Provide the [x, y] coordinate of the cell's center where the given text is located.  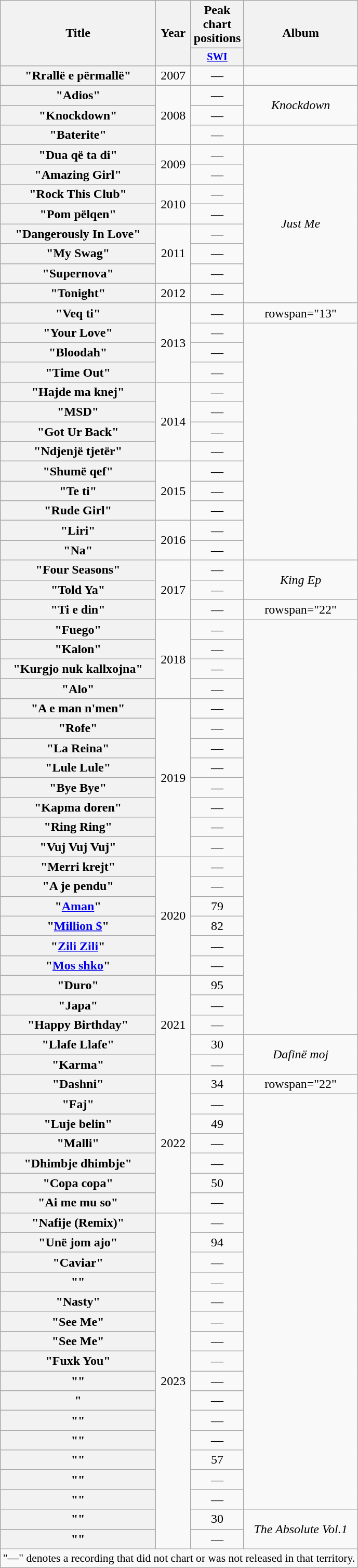
"Happy Birthday" [78, 1025]
"Supernova" [78, 273]
"Duro" [78, 985]
2008 [173, 115]
"MSD" [78, 412]
34 [217, 1084]
"Zili Zili" [78, 946]
"My Swag" [78, 254]
King Ep [300, 580]
"Rock This Club" [78, 194]
"Baterite" [78, 135]
"Kapma doren" [78, 807]
"Told Ya" [78, 590]
2021 [173, 1025]
"Dashni" [78, 1084]
2022 [173, 1144]
"Dua që ta di" [78, 155]
"Dangerously In Love" [78, 234]
50 [217, 1183]
"Bye Bye" [78, 788]
49 [217, 1124]
Peakchartpositions [217, 24]
Title [78, 33]
Dafinë moj [300, 1055]
"La Reina" [78, 748]
2011 [173, 254]
Knockdown [300, 105]
"Your Love" [78, 333]
"Karma" [78, 1065]
2020 [173, 916]
2015 [173, 491]
"Bloodah" [78, 352]
Year [173, 33]
"Dhimbje dhimbje" [78, 1163]
"Time Out" [78, 372]
2007 [173, 75]
"Nasty" [78, 1301]
"Fuego" [78, 629]
"Million $" [78, 926]
"Adios" [78, 96]
"—" denotes a recording that did not chart or was not released in that territory. [179, 1558]
"Fuxk You" [78, 1361]
94 [217, 1242]
"Lule Lule" [78, 768]
"Ai me mu so" [78, 1203]
"Vuj Vuj Vuj" [78, 847]
2019 [173, 777]
"Unë jom ajo" [78, 1242]
The Absolute Vol.1 [300, 1529]
95 [217, 985]
"Four Seasons" [78, 570]
"Kurgjo nuk kallxojna" [78, 669]
2010 [173, 204]
SWI [217, 57]
"Ndjenjë tjetër" [78, 451]
Just Me [300, 224]
"Tonight" [78, 293]
"Nafije (Remix)" [78, 1222]
"Ring Ring" [78, 827]
"Got Ur Back" [78, 432]
"Liri" [78, 530]
"Caviar" [78, 1262]
"Te ti" [78, 491]
"Aman" [78, 906]
"Copa copa" [78, 1183]
" [78, 1401]
"Rrallë e përmallë" [78, 75]
"Llafe Llafe" [78, 1045]
"Ti e din" [78, 609]
2014 [173, 421]
"Shumë qef" [78, 471]
"Alo" [78, 688]
"Pom pëlqen" [78, 214]
"Mos shko" [78, 965]
2018 [173, 659]
57 [217, 1460]
2013 [173, 342]
2023 [173, 1381]
rowspan="13" [300, 313]
"Kalon" [78, 649]
"A e man n'men" [78, 708]
"Faj" [78, 1104]
"Knockdown" [78, 115]
79 [217, 906]
"Malli" [78, 1144]
2016 [173, 540]
2012 [173, 293]
"Rude Girl" [78, 511]
"Amazing Girl" [78, 175]
82 [217, 926]
2009 [173, 165]
2017 [173, 590]
"Luje belin" [78, 1124]
"Japa" [78, 1005]
"Na" [78, 550]
"Veq ti" [78, 313]
"Merri krejt" [78, 867]
Album [300, 33]
"Rofe" [78, 728]
"A je pendu" [78, 886]
"Hajde ma knej" [78, 392]
